Capture the cell that displays the provided text and extract its [x, y] central coordinate. 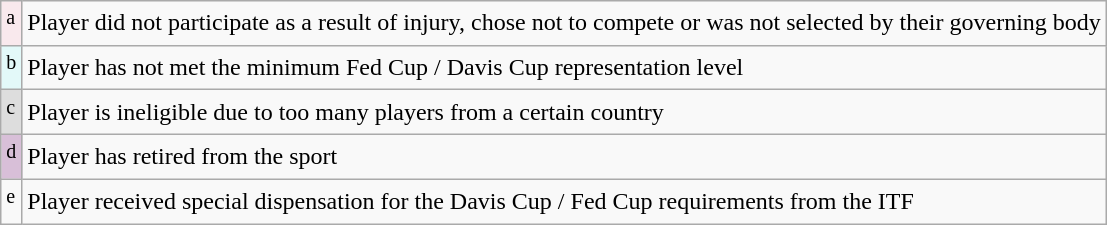
Player received special dispensation for the Davis Cup / Fed Cup requirements from the ITF [564, 202]
a [12, 24]
b [12, 68]
d [12, 156]
c [12, 112]
Player is ineligible due to too many players from a certain country [564, 112]
Player did not participate as a result of injury, chose not to compete or was not selected by their governing body [564, 24]
Player has not met the minimum Fed Cup / Davis Cup representation level [564, 68]
e [12, 202]
Player has retired from the sport [564, 156]
